Detect which cell encompasses the target text, then output its (X, Y) center coordinate. 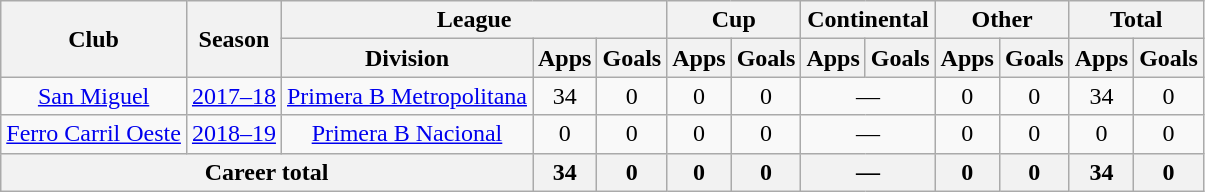
2018–19 (234, 134)
Other (1002, 20)
San Miguel (94, 96)
Division (406, 58)
Primera B Metropolitana (406, 96)
Total (1136, 20)
Continental (868, 20)
Career total (267, 172)
League (474, 20)
Club (94, 39)
Ferro Carril Oeste (94, 134)
Season (234, 39)
Cup (734, 20)
2017–18 (234, 96)
Primera B Nacional (406, 134)
